Scan for the cell matching the given text and deliver its (X, Y) coordinate at center. 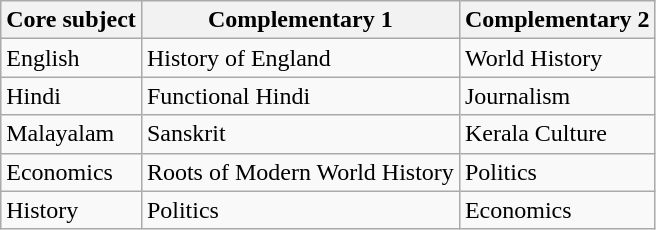
History of England (300, 58)
Kerala Culture (557, 134)
World History (557, 58)
Roots of Modern World History (300, 172)
Functional Hindi (300, 96)
Complementary 2 (557, 20)
Complementary 1 (300, 20)
Core subject (72, 20)
English (72, 58)
Malayalam (72, 134)
Sanskrit (300, 134)
History (72, 210)
Journalism (557, 96)
Hindi (72, 96)
